Return the [x, y] coordinate for the center point of the cell that contains the specified text.  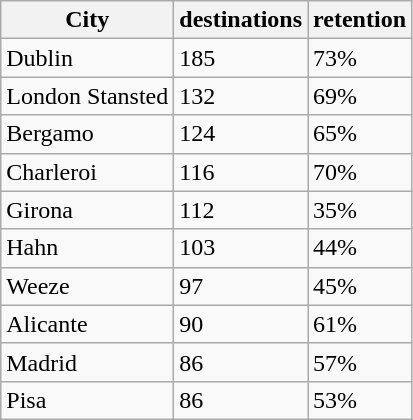
City [88, 20]
Weeze [88, 286]
57% [360, 362]
112 [241, 210]
73% [360, 58]
Alicante [88, 324]
103 [241, 248]
45% [360, 286]
Pisa [88, 400]
132 [241, 96]
124 [241, 134]
Charleroi [88, 172]
destinations [241, 20]
70% [360, 172]
Girona [88, 210]
97 [241, 286]
Madrid [88, 362]
Bergamo [88, 134]
185 [241, 58]
Hahn [88, 248]
Dublin [88, 58]
90 [241, 324]
44% [360, 248]
35% [360, 210]
65% [360, 134]
London Stansted [88, 96]
retention [360, 20]
53% [360, 400]
116 [241, 172]
61% [360, 324]
69% [360, 96]
